Return (X, Y) of the center of cell containing provided text 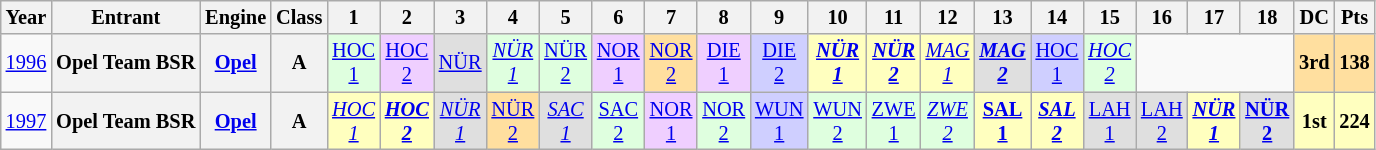
1st (1314, 121)
1996 (26, 63)
5 (566, 17)
15 (1110, 17)
Class (299, 17)
6 (618, 17)
SAL2 (1058, 121)
12 (948, 17)
MAG1 (948, 63)
SAC1 (566, 121)
Year (26, 17)
DIE1 (724, 63)
ZWE1 (894, 121)
2 (407, 17)
SAC2 (618, 121)
WUN2 (837, 121)
1 (354, 17)
9 (779, 17)
NÜR (460, 63)
1997 (26, 121)
WUN1 (779, 121)
8 (724, 17)
7 (672, 17)
Entrant (126, 17)
224 (1354, 121)
3rd (1314, 63)
17 (1214, 17)
Pts (1354, 17)
ZWE2 (948, 121)
MAG2 (1002, 63)
Engine (236, 17)
14 (1058, 17)
DC (1314, 17)
16 (1162, 17)
4 (512, 17)
DIE2 (779, 63)
18 (1267, 17)
11 (894, 17)
LAH1 (1110, 121)
138 (1354, 63)
LAH2 (1162, 121)
SAL1 (1002, 121)
3 (460, 17)
10 (837, 17)
13 (1002, 17)
